Find where the given text appears and provide that cell's center as [X, Y] coordinate. 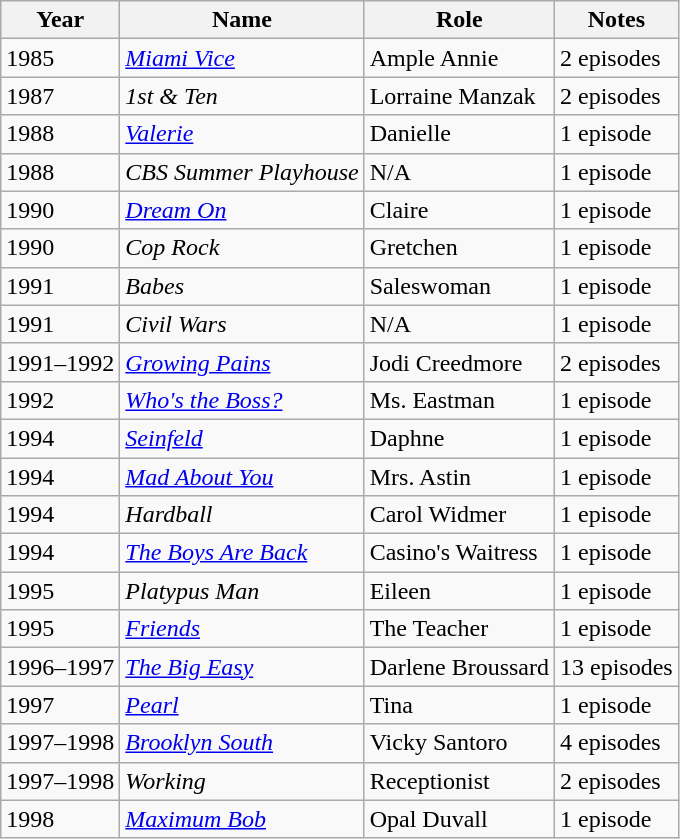
Cop Rock [242, 248]
1997 [60, 705]
Mrs. Astin [459, 477]
1987 [60, 96]
1st & Ten [242, 96]
Growing Pains [242, 362]
1996–1997 [60, 667]
Tina [459, 705]
Eileen [459, 591]
1992 [60, 400]
Working [242, 781]
Receptionist [459, 781]
Friends [242, 629]
The Big Easy [242, 667]
Miami Vice [242, 58]
Mad About You [242, 477]
Casino's Waitress [459, 553]
Who's the Boss? [242, 400]
1998 [60, 819]
Vicky Santoro [459, 743]
The Boys Are Back [242, 553]
Claire [459, 210]
Role [459, 20]
13 episodes [617, 667]
The Teacher [459, 629]
Saleswoman [459, 286]
4 episodes [617, 743]
Opal Duvall [459, 819]
Name [242, 20]
CBS Summer Playhouse [242, 172]
Ample Annie [459, 58]
Pearl [242, 705]
Platypus Man [242, 591]
1991–1992 [60, 362]
Seinfeld [242, 438]
Dream On [242, 210]
Babes [242, 286]
Year [60, 20]
Maximum Bob [242, 819]
Civil Wars [242, 324]
Brooklyn South [242, 743]
Darlene Broussard [459, 667]
Hardball [242, 515]
Lorraine Manzak [459, 96]
Valerie [242, 134]
Carol Widmer [459, 515]
Jodi Creedmore [459, 362]
Gretchen [459, 248]
Ms. Eastman [459, 400]
Danielle [459, 134]
Daphne [459, 438]
1985 [60, 58]
Notes [617, 20]
